Locate the cell with the specified text and output its (X, Y) center coordinate. 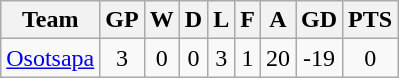
F (248, 20)
L (222, 20)
PTS (370, 20)
20 (278, 58)
D (193, 20)
Osotsapa (50, 58)
GP (122, 20)
W (162, 20)
1 (248, 58)
Team (50, 20)
A (278, 20)
GD (320, 20)
-19 (320, 58)
